Scan for the cell matching the given text and deliver its (x, y) coordinate at center. 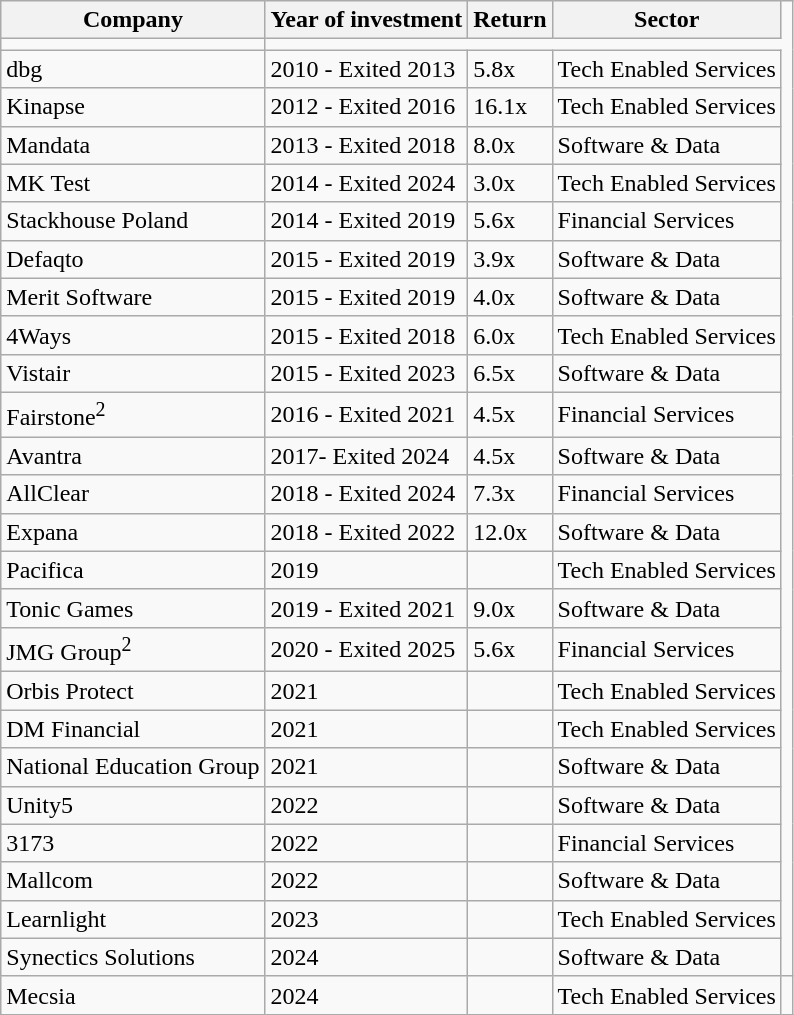
12.0x (510, 532)
3.9x (510, 259)
Synectics Solutions (133, 957)
6.5x (510, 373)
Kinapse (133, 107)
DM Financial (133, 729)
Unity5 (133, 805)
MK Test (133, 183)
Orbis Protect (133, 691)
2020 - Exited 2025 (366, 650)
Year of investment (366, 20)
Pacifica (133, 570)
2017- Exited 2024 (366, 456)
2019 - Exited 2021 (366, 608)
7.3x (510, 494)
Return (510, 20)
6.0x (510, 335)
JMG Group2 (133, 650)
2015 - Exited 2023 (366, 373)
2019 (366, 570)
Expana (133, 532)
Mandata (133, 145)
4Ways (133, 335)
Tonic Games (133, 608)
2010 - Exited 2013 (366, 69)
2013 - Exited 2018 (366, 145)
Learnlight (133, 919)
Company (133, 20)
Vistair (133, 373)
Mecsia (133, 995)
9.0x (510, 608)
dbg (133, 69)
2014 - Exited 2019 (366, 221)
2016 - Exited 2021 (366, 414)
3.0x (510, 183)
Mallcom (133, 881)
Defaqto (133, 259)
2018 - Exited 2022 (366, 532)
Stackhouse Poland (133, 221)
4.0x (510, 297)
National Education Group (133, 767)
Avantra (133, 456)
2015 - Exited 2018 (366, 335)
2012 - Exited 2016 (366, 107)
5.8x (510, 69)
2023 (366, 919)
2014 - Exited 2024 (366, 183)
Merit Software (133, 297)
Sector (666, 20)
16.1x (510, 107)
AllClear (133, 494)
Fairstone2 (133, 414)
2018 - Exited 2024 (366, 494)
3173 (133, 843)
8.0x (510, 145)
